For the text-containing cell, return its midpoint in [x, y] coordinate format. 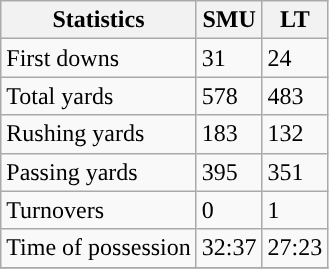
LT [295, 20]
1 [295, 210]
483 [295, 96]
Passing yards [99, 172]
Total yards [99, 96]
Rushing yards [99, 134]
0 [229, 210]
395 [229, 172]
SMU [229, 20]
Statistics [99, 20]
132 [295, 134]
578 [229, 96]
Time of possession [99, 248]
First downs [99, 58]
24 [295, 58]
351 [295, 172]
32:37 [229, 248]
27:23 [295, 248]
Turnovers [99, 210]
183 [229, 134]
31 [229, 58]
